Provide the (X, Y) coordinate of the cell's center where the given text is located.  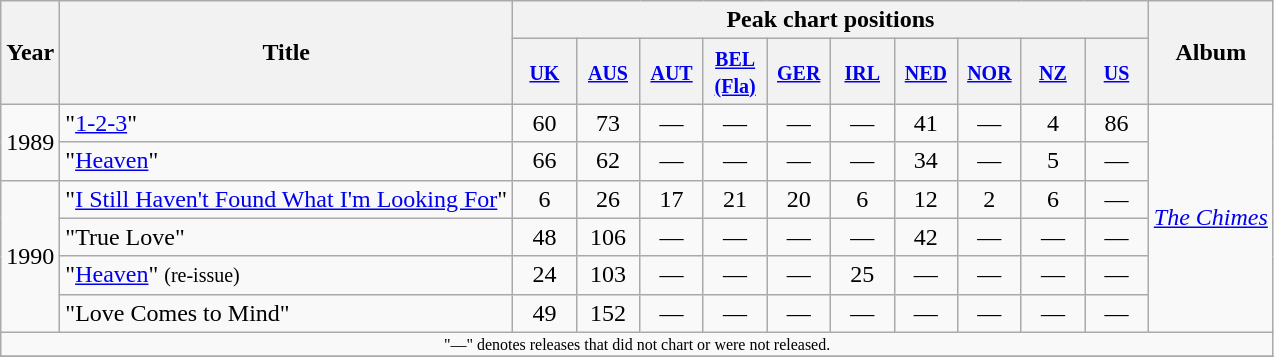
NZ (1053, 72)
60 (545, 123)
IRL (862, 72)
5 (1053, 161)
"I Still Haven't Found What I'm Looking For" (286, 199)
49 (545, 313)
"True Love" (286, 237)
"Heaven" (re-issue) (286, 275)
103 (608, 275)
20 (799, 199)
17 (672, 199)
NOR (990, 72)
UK (545, 72)
25 (862, 275)
GER (799, 72)
152 (608, 313)
Album (1210, 52)
4 (1053, 123)
"—" denotes releases that did not chart or were not released. (638, 344)
26 (608, 199)
1989 (30, 142)
"Heaven" (286, 161)
62 (608, 161)
21 (735, 199)
AUT (672, 72)
Year (30, 52)
66 (545, 161)
12 (926, 199)
Peak chart positions (831, 20)
Title (286, 52)
"Love Comes to Mind" (286, 313)
NED (926, 72)
42 (926, 237)
The Chimes (1210, 218)
86 (1117, 123)
34 (926, 161)
2 (990, 199)
"1-2-3" (286, 123)
1990 (30, 256)
73 (608, 123)
US (1117, 72)
48 (545, 237)
AUS (608, 72)
BEL(Fla) (735, 72)
24 (545, 275)
41 (926, 123)
106 (608, 237)
